Extract the [x, y] coordinate from the center of the cell holding the provided text.  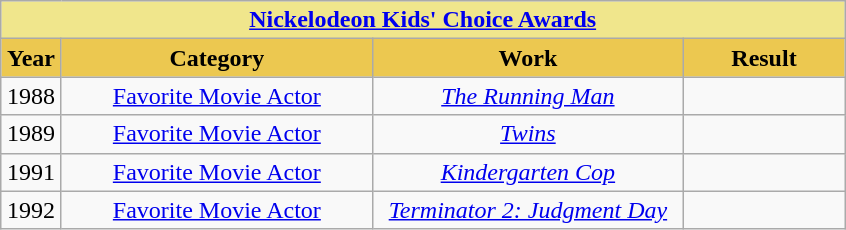
Result [764, 58]
Twins [528, 134]
Year [32, 58]
The Running Man [528, 96]
Nickelodeon Kids' Choice Awards [423, 20]
1988 [32, 96]
Category [216, 58]
Kindergarten Cop [528, 172]
Terminator 2: Judgment Day [528, 210]
Work [528, 58]
1989 [32, 134]
1991 [32, 172]
1992 [32, 210]
